Scan for the cell matching the given text and deliver its (x, y) coordinate at center. 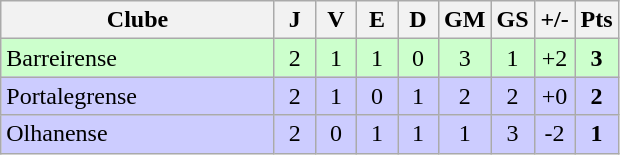
J (294, 20)
E (376, 20)
+/- (554, 20)
V (336, 20)
GM (465, 20)
Clube (138, 20)
Barreirense (138, 58)
Pts (596, 20)
-2 (554, 134)
+0 (554, 96)
Portalegrense (138, 96)
+2 (554, 58)
GS (512, 20)
D (418, 20)
Olhanense (138, 134)
